Return the (x, y) coordinate for the center point of the cell that contains the specified text.  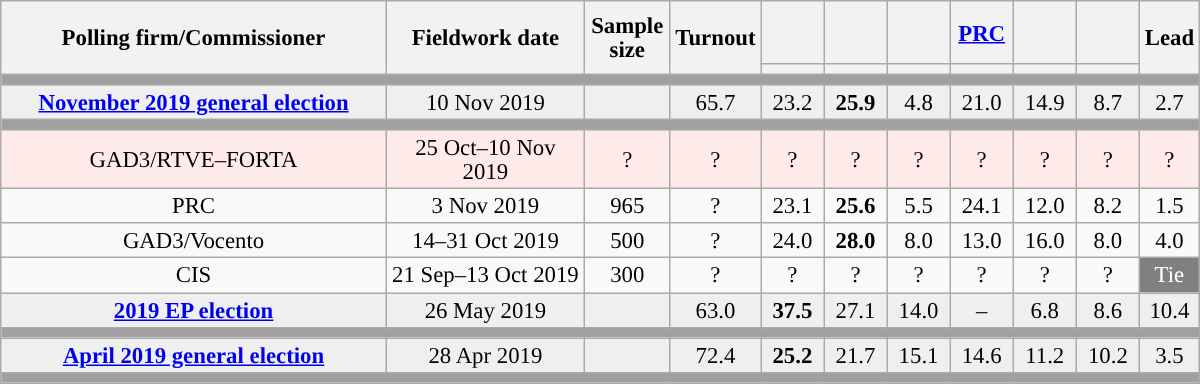
2019 EP election (194, 310)
– (982, 310)
23.1 (792, 206)
Fieldwork date (485, 38)
3 Nov 2019 (485, 206)
25 Oct–10 Nov 2019 (485, 160)
21 Sep–13 Oct 2019 (485, 276)
Polling firm/Commissioner (194, 38)
23.2 (792, 102)
26 May 2019 (485, 310)
16.0 (1044, 242)
GAD3/RTVE–FORTA (194, 160)
14.9 (1044, 102)
24.1 (982, 206)
25.6 (856, 206)
8.6 (1108, 310)
965 (627, 206)
10 Nov 2019 (485, 102)
300 (627, 276)
21.0 (982, 102)
500 (627, 242)
11.2 (1044, 356)
GAD3/Vocento (194, 242)
Turnout (716, 38)
21.7 (856, 356)
November 2019 general election (194, 102)
4.8 (918, 102)
12.0 (1044, 206)
25.9 (856, 102)
Lead (1169, 38)
27.1 (856, 310)
10.2 (1108, 356)
14–31 Oct 2019 (485, 242)
6.8 (1044, 310)
15.1 (918, 356)
2.7 (1169, 102)
Tie (1169, 276)
4.0 (1169, 242)
72.4 (716, 356)
CIS (194, 276)
5.5 (918, 206)
14.0 (918, 310)
37.5 (792, 310)
1.5 (1169, 206)
25.2 (792, 356)
28.0 (856, 242)
10.4 (1169, 310)
63.0 (716, 310)
April 2019 general election (194, 356)
28 Apr 2019 (485, 356)
8.2 (1108, 206)
65.7 (716, 102)
Sample size (627, 38)
3.5 (1169, 356)
14.6 (982, 356)
13.0 (982, 242)
24.0 (792, 242)
8.7 (1108, 102)
